Search for the cell housing the specified text and yield its (X, Y) center coordinate. 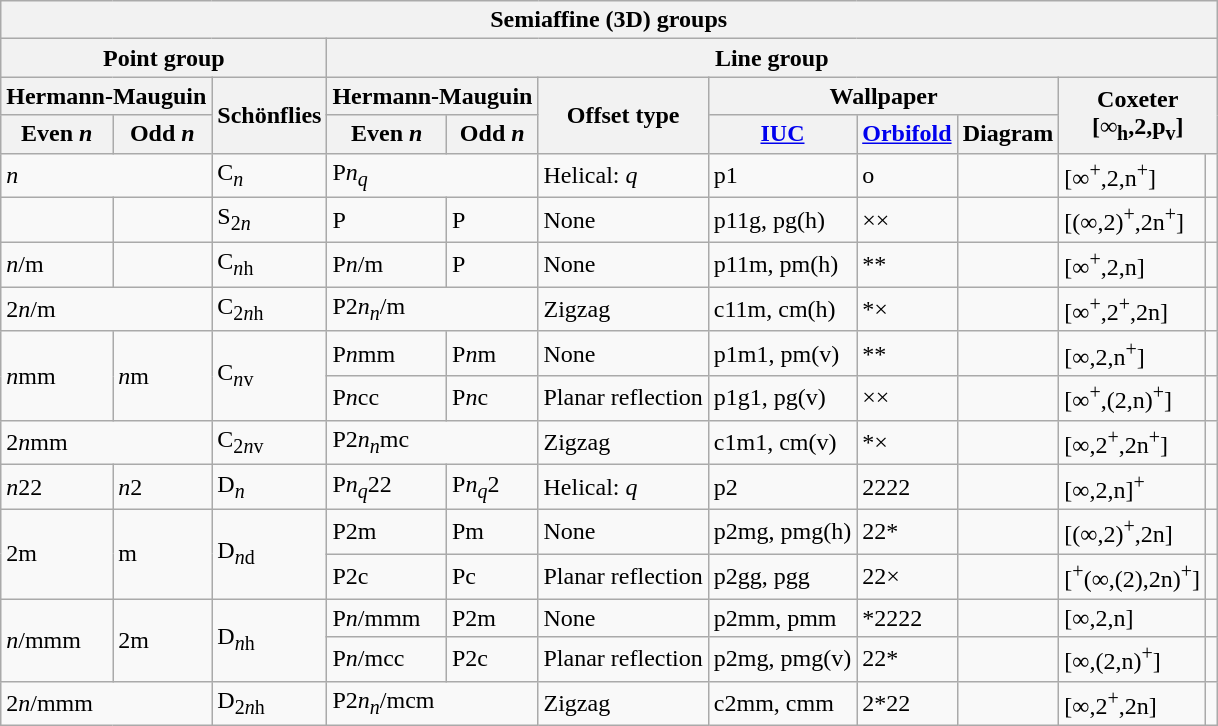
[(∞,2)+,2n] (1132, 532)
Pc (492, 576)
Schönflies (270, 115)
[∞,(2,n)+] (1132, 660)
2nmm (106, 442)
Pnq (432, 176)
Semiaffine (3D) groups (609, 20)
Offset type (623, 115)
p1m1, pm(v) (782, 354)
Dn (270, 488)
Cn (270, 176)
2222 (907, 488)
2*22 (907, 704)
Coxeter[∞h,2,pv] (1138, 115)
Point group (164, 58)
*2222 (907, 618)
Pnm (492, 354)
nm (162, 376)
[∞,2,n] (1132, 618)
[+(∞,(2),2n)+] (1132, 576)
[∞,2,n+] (1132, 354)
nmm (57, 376)
Diagram (1008, 134)
Pm (492, 532)
S2n (270, 220)
Dnh (270, 640)
Cnv (270, 376)
[∞,2,n]+ (1132, 488)
p2mg, pmg(h) (782, 532)
[∞,2+,2n] (1132, 704)
p1g1, pg(v) (782, 398)
p11m, pm(h) (782, 264)
P2nnmc (432, 442)
n/m (57, 264)
Pn/mcc (387, 660)
n2 (162, 488)
P2nn/mcm (432, 704)
Orbifold (907, 134)
[∞+,2,n] (1132, 264)
Pn/mmm (387, 618)
p11g, pg(h) (782, 220)
Line group (772, 58)
[∞+,2+,2n] (1132, 310)
n/mmm (57, 640)
[∞+,2,n+] (1132, 176)
C2nv (270, 442)
m (162, 554)
o (907, 176)
c11m, cm(h) (782, 310)
p2gg, pgg (782, 576)
[∞,2+,2n+] (1132, 442)
Pnmm (387, 354)
P2nn/m (432, 310)
c2mm, cmm (782, 704)
n (106, 176)
2n/m (106, 310)
Pnq2 (492, 488)
p2 (782, 488)
Dnd (270, 554)
C2nh (270, 310)
Wallpaper (884, 96)
Pn/m (387, 264)
p1 (782, 176)
Pncc (387, 398)
[∞+,(2,n)+] (1132, 398)
2n/mmm (106, 704)
D2nh (270, 704)
[(∞,2)+,2n+] (1132, 220)
22× (907, 576)
Pnc (492, 398)
Cnh (270, 264)
p2mm, pmm (782, 618)
Pnq22 (387, 488)
p2mg, pmg(v) (782, 660)
n22 (57, 488)
IUC (782, 134)
c1m1, cm(v) (782, 442)
